Return the (X, Y) coordinate for the center point of the cell that contains the specified text.  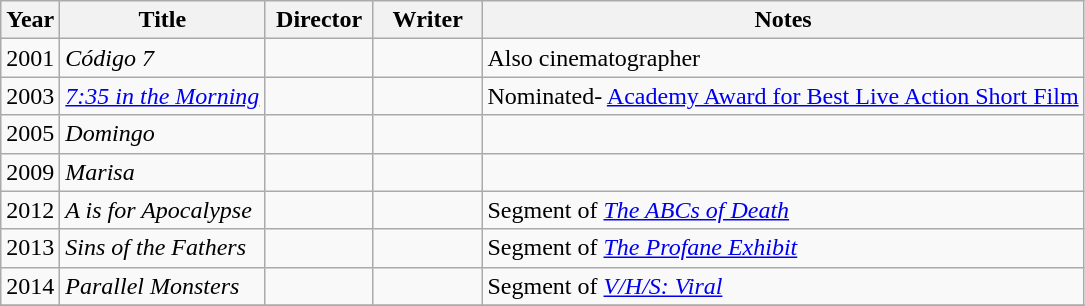
Title (162, 20)
Also cinematographer (783, 58)
2003 (30, 96)
Domingo (162, 134)
2005 (30, 134)
Sins of the Fathers (162, 248)
Director (320, 20)
7:35 in the Morning (162, 96)
A is for Apocalypse (162, 210)
2012 (30, 210)
Parallel Monsters (162, 286)
Year (30, 20)
Nominated- Academy Award for Best Live Action Short Film (783, 96)
Segment of The Profane Exhibit (783, 248)
2014 (30, 286)
Código 7 (162, 58)
2009 (30, 172)
2013 (30, 248)
Writer (428, 20)
Segment of The ABCs of Death (783, 210)
Notes (783, 20)
2001 (30, 58)
Marisa (162, 172)
Segment of V/H/S: Viral (783, 286)
